Provide the [x, y] coordinate of the cell's center where the given text is located.  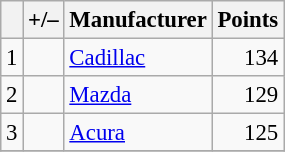
129 [248, 95]
2 [12, 95]
Mazda [138, 95]
Points [248, 20]
3 [12, 133]
Manufacturer [138, 20]
1 [12, 58]
125 [248, 133]
134 [248, 58]
Cadillac [138, 58]
+/– [44, 20]
Acura [138, 133]
